Capture the cell that displays the provided text and extract its [X, Y] central coordinate. 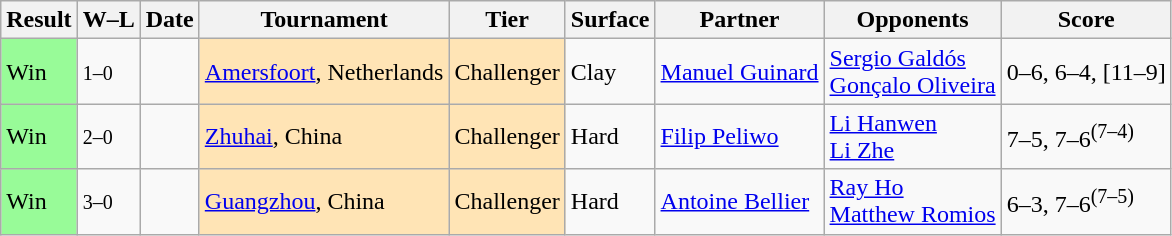
Filip Peliwo [740, 136]
2–0 [108, 136]
7–5, 7–6(7–4) [1086, 136]
Li Hanwen Li Zhe [912, 136]
1–0 [108, 72]
Guangzhou, China [324, 202]
Opponents [912, 20]
3–0 [108, 202]
W–L [108, 20]
Zhuhai, China [324, 136]
Sergio Galdós Gonçalo Oliveira [912, 72]
Ray Ho Matthew Romios [912, 202]
Tier [507, 20]
Amersfoort, Netherlands [324, 72]
Manuel Guinard [740, 72]
Surface [610, 20]
6–3, 7–6(7–5) [1086, 202]
Score [1086, 20]
Clay [610, 72]
Result [39, 20]
Date [170, 20]
Tournament [324, 20]
Partner [740, 20]
Antoine Bellier [740, 202]
0–6, 6–4, [11–9] [1086, 72]
